Extract the [x, y] coordinate from the center of the cell holding the provided text.  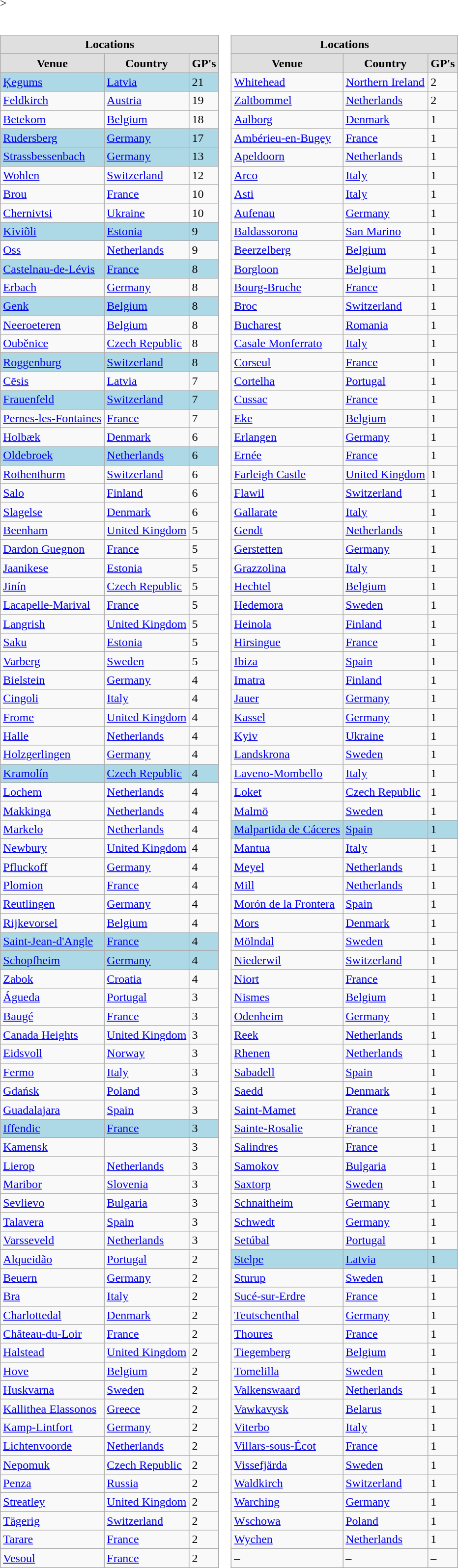
Vissefjärda [287, 1464]
Nepomuk [52, 1464]
Villars-sous-Écot [287, 1446]
Kamp-Lintfort [52, 1427]
Stelpe [287, 1259]
Fermo [52, 1072]
Arco [287, 175]
Holbæk [52, 437]
Cussac [287, 400]
Kramolín [52, 773]
Casale Monferrato [287, 344]
Niederwil [287, 960]
Sevlievo [52, 1203]
Hirsingue [287, 643]
17 [204, 138]
Strassbessenbach [52, 157]
Lacapelle-Marival [52, 605]
Talavera [52, 1222]
Flawil [287, 493]
Erlangen [287, 437]
Apeldoorn [287, 157]
Neeroeteren [52, 325]
Ouběnice [52, 344]
Zaltbommel [287, 101]
13 [204, 157]
Guadalajara [52, 1109]
Landskrona [287, 755]
Schwedt [287, 1222]
Frauenfeld [52, 400]
Waldkirch [287, 1484]
Águeda [52, 998]
Grazzolina [287, 568]
Plomion [52, 886]
Zabok [52, 979]
Halle [52, 736]
12 [204, 175]
Rijkevorsel [52, 923]
Wohlen [52, 175]
Slagelse [52, 512]
Eke [287, 418]
Feldkirch [52, 101]
Lierop [52, 1166]
Tomelilla [287, 1371]
Saxtorp [287, 1185]
Roggenburg [52, 362]
Meyel [287, 866]
Asti [287, 194]
Beuern [52, 1278]
Lochem [52, 792]
18 [204, 119]
Varberg [52, 661]
Sabadell [287, 1072]
Heinola [287, 624]
Frome [52, 717]
Castelnau-de-Lévis [52, 269]
21 [204, 82]
Brou [52, 194]
Newbury [52, 848]
Saedd [287, 1091]
Kallithea Elassonos [52, 1408]
Teutschenthal [287, 1315]
Romania [385, 325]
Warching [287, 1502]
Jinín [52, 587]
Saint-Jean-d'Angle [52, 942]
19 [204, 101]
Canada Heights [52, 1035]
Gerstetten [287, 549]
Imatra [287, 680]
Kyiv [287, 736]
Ibiza [287, 661]
Cortelha [287, 381]
Samokov [287, 1166]
Beenham [52, 530]
Betekom [52, 119]
Whitehead [287, 82]
Bucharest [287, 325]
Dardon Guegnon [52, 549]
Malmö [287, 811]
Morón de la Frontera [287, 904]
Cēsis [52, 381]
Tägerig [52, 1521]
Erbach [52, 288]
Bourg-Bruche [287, 288]
Alqueidão [52, 1259]
Pernes-les-Fontaines [52, 418]
Mors [287, 923]
Ernée [287, 456]
Austria [146, 101]
Chernivtsi [52, 213]
Rothenthurm [52, 474]
Baugé [52, 1016]
Oss [52, 250]
Iffendic [52, 1128]
Belarus [385, 1408]
Mölndal [287, 942]
Laveno-Mombello [287, 773]
Viterbo [287, 1427]
Saint-Mamet [287, 1109]
Langrish [52, 624]
Gdańsk [52, 1091]
Setúbal [287, 1241]
Château-du-Loir [52, 1334]
Eidsvoll [52, 1054]
Kassel [287, 717]
Thoures [287, 1334]
Lichtenvoorde [52, 1446]
Hechtel [287, 587]
Kiviõli [52, 231]
Wschowa [287, 1521]
Tiegemberg [287, 1352]
Hedemora [287, 605]
Vawkavysk [287, 1408]
Aufenau [287, 213]
Hove [52, 1371]
Greece [146, 1408]
Northern Ireland [385, 82]
Schnaitheim [287, 1203]
Farleigh Castle [287, 474]
Ambérieu-en-Bugey [287, 138]
Valkenswaard [287, 1390]
Ķegums [52, 82]
Wychen [287, 1540]
Loket [287, 792]
Genk [52, 306]
Streatley [52, 1502]
Mantua [287, 848]
Halstead [52, 1352]
Gallarate [287, 512]
Penza [52, 1484]
Russia [146, 1484]
Maribor [52, 1185]
Jaanikese [52, 568]
San Marino [385, 231]
Salo [52, 493]
Nismes [287, 998]
Jauer [287, 699]
Cingoli [52, 699]
Schopfheim [52, 960]
Bra [52, 1297]
Mill [287, 886]
Rhenen [287, 1054]
Tarare [52, 1540]
Norway [146, 1054]
Pfluckoff [52, 866]
Odenheim [287, 1016]
Huskvarna [52, 1390]
Sucé-sur-Erdre [287, 1297]
Niort [287, 979]
Sainte-Rosalie [287, 1128]
Markelo [52, 829]
Bielstein [52, 680]
Reutlingen [52, 904]
Baldassorona [287, 231]
Charlottedal [52, 1315]
Oldebroek [52, 456]
Saku [52, 643]
Beerzelberg [287, 250]
Croatia [146, 979]
Sturup [287, 1278]
Rudersberg [52, 138]
Aalborg [287, 119]
Malpartida de Cáceres [287, 829]
Slovenia [146, 1185]
Salindres [287, 1147]
Vesoul [52, 1558]
Borgloon [287, 269]
Reek [287, 1035]
Varsseveld [52, 1241]
Gendt [287, 530]
Broc [287, 306]
Makkinga [52, 811]
Kamensk [52, 1147]
Corseul [287, 362]
Holzgerlingen [52, 755]
